Return (X, Y) of the center of cell containing provided text 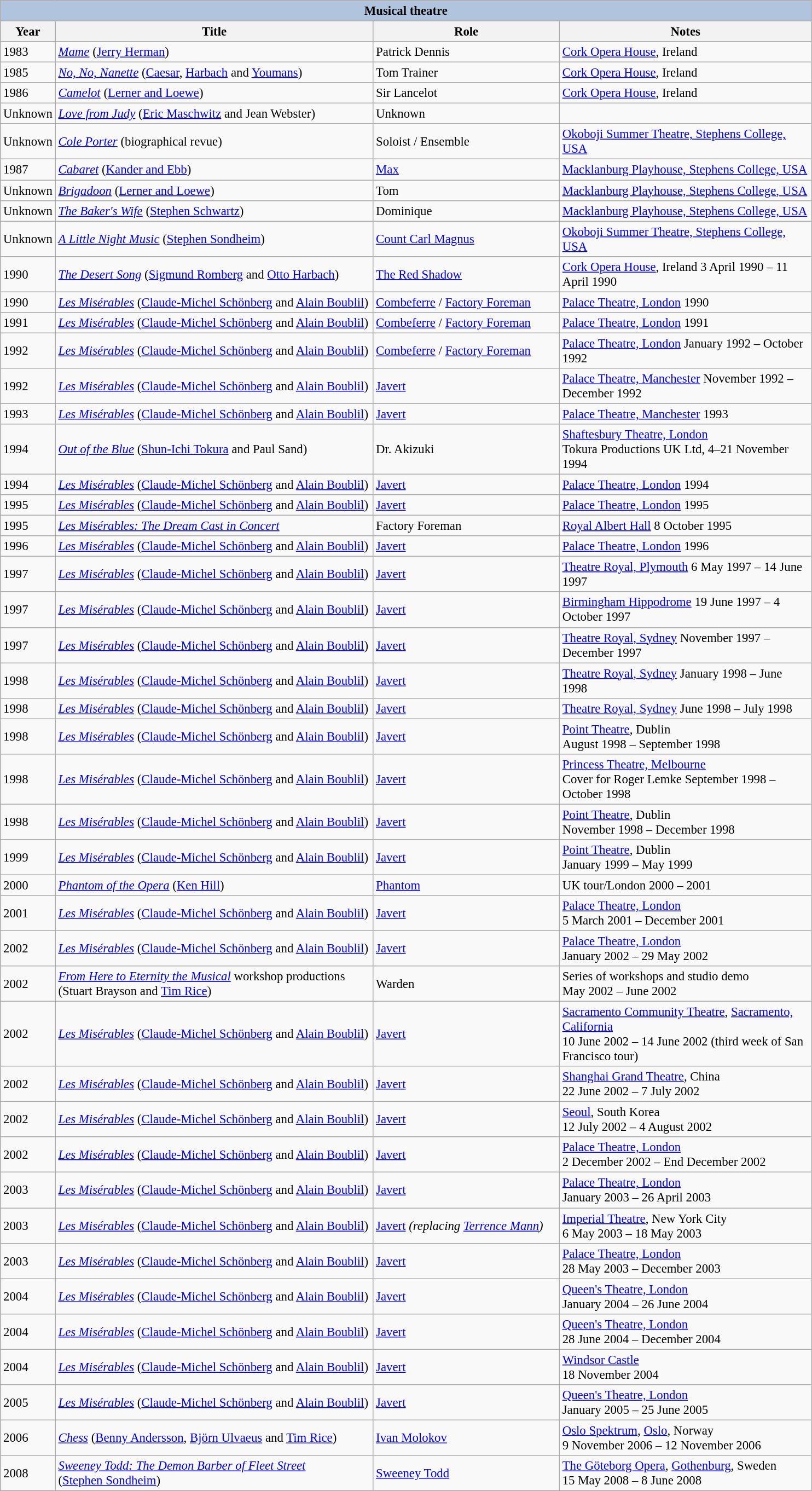
Sweeney Todd: The Demon Barber of Fleet Street(Stephen Sondheim) (214, 1473)
The Göteborg Opera, Gothenburg, Sweden15 May 2008 – 8 June 2008 (685, 1473)
Windsor Castle 18 November 2004 (685, 1367)
The Desert Song (Sigmund Romberg and Otto Harbach) (214, 274)
Palace Theatre, London 1991 (685, 323)
Musical theatre (406, 11)
1993 (28, 414)
Birmingham Hippodrome 19 June 1997 – 4 October 1997 (685, 610)
Phantom of the Opera (Ken Hill) (214, 885)
Brigadoon (Lerner and Loewe) (214, 190)
A Little Night Music (Stephen Sondheim) (214, 239)
Palace Theatre, Manchester November 1992 – December 1992 (685, 386)
1999 (28, 857)
Palace Theatre, London January 1992 – October 1992 (685, 350)
Count Carl Magnus (466, 239)
Imperial Theatre, New York City6 May 2003 – 18 May 2003 (685, 1226)
1987 (28, 170)
Point Theatre, DublinJanuary 1999 – May 1999 (685, 857)
Palace Theatre, London 1995 (685, 505)
2005 (28, 1402)
Phantom (466, 885)
Dr. Akizuki (466, 449)
1983 (28, 52)
From Here to Eternity the Musical workshop productions(Stuart Brayson and Tim Rice) (214, 984)
1996 (28, 546)
Palace Theatre, London5 March 2001 – December 2001 (685, 913)
Shanghai Grand Theatre, China22 June 2002 – 7 July 2002 (685, 1084)
Theatre Royal, Sydney June 1998 – July 1998 (685, 708)
Patrick Dennis (466, 52)
Palace Theatre, Manchester 1993 (685, 414)
Mame (Jerry Herman) (214, 52)
Palace Theatre, London 1990 (685, 302)
Palace Theatre, London 1996 (685, 546)
Sacramento Community Theatre, Sacramento, California10 June 2002 – 14 June 2002 (third week of San Francisco tour) (685, 1035)
Out of the Blue (Shun-Ichi Tokura and Paul Sand) (214, 449)
Queen's Theatre, LondonJanuary 2005 – 25 June 2005 (685, 1402)
Javert (replacing Terrence Mann) (466, 1226)
2000 (28, 885)
2006 (28, 1437)
Cabaret (Kander and Ebb) (214, 170)
Sweeney Todd (466, 1473)
Queen's Theatre, LondonJanuary 2004 – 26 June 2004 (685, 1296)
Palace Theatre, London 1994 (685, 485)
Palace Theatre, London2 December 2002 – End December 2002 (685, 1155)
The Baker's Wife (Stephen Schwartz) (214, 211)
Camelot (Lerner and Loewe) (214, 93)
Point Theatre, DublinNovember 1998 – December 1998 (685, 822)
Sir Lancelot (466, 93)
Ivan Molokov (466, 1437)
Shaftesbury Theatre, LondonTokura Productions UK Ltd, 4–21 November 1994 (685, 449)
No, No, Nanette (Caesar, Harbach and Youmans) (214, 73)
The Red Shadow (466, 274)
Title (214, 32)
2008 (28, 1473)
Palace Theatre, London28 May 2003 – December 2003 (685, 1261)
Princess Theatre, MelbourneCover for Roger Lemke September 1998 – October 1998 (685, 779)
Point Theatre, DublinAugust 1998 – September 1998 (685, 737)
Royal Albert Hall 8 October 1995 (685, 526)
Tom Trainer (466, 73)
Love from Judy (Eric Maschwitz and Jean Webster) (214, 114)
Theatre Royal, Sydney January 1998 – June 1998 (685, 681)
Palace Theatre, LondonJanuary 2003 – 26 April 2003 (685, 1190)
1986 (28, 93)
Notes (685, 32)
Max (466, 170)
Queen's Theatre, London28 June 2004 – December 2004 (685, 1331)
1991 (28, 323)
Theatre Royal, Sydney November 1997 – December 1997 (685, 645)
Role (466, 32)
Dominique (466, 211)
UK tour/London 2000 – 2001 (685, 885)
Year (28, 32)
2001 (28, 913)
Les Misérables: The Dream Cast in Concert (214, 526)
Soloist / Ensemble (466, 141)
Oslo Spektrum, Oslo, Norway9 November 2006 – 12 November 2006 (685, 1437)
Chess (Benny Andersson, Björn Ulvaeus and Tim Rice) (214, 1437)
Theatre Royal, Plymouth 6 May 1997 – 14 June 1997 (685, 575)
Series of workshops and studio demo May 2002 – June 2002 (685, 984)
1985 (28, 73)
Warden (466, 984)
Palace Theatre, LondonJanuary 2002 – 29 May 2002 (685, 949)
Factory Foreman (466, 526)
Cole Porter (biographical revue) (214, 141)
Seoul, South Korea12 July 2002 – 4 August 2002 (685, 1120)
Cork Opera House, Ireland 3 April 1990 – 11 April 1990 (685, 274)
Tom (466, 190)
